Find where the given text appears and provide that cell's center as (X, Y) coordinate. 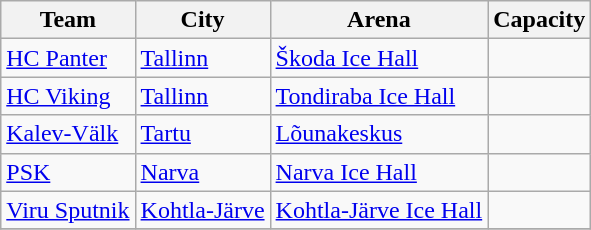
Tondiraba Ice Hall (379, 96)
Capacity (540, 20)
Kohtla-Järve Ice Hall (379, 210)
Viru Sputnik (68, 210)
Lõunakeskus (379, 134)
PSK (68, 172)
Kalev-Välk (68, 134)
Škoda Ice Hall (379, 58)
Narva Ice Hall (379, 172)
Team (68, 20)
Tartu (202, 134)
HC Viking (68, 96)
Narva (202, 172)
HC Panter (68, 58)
Arena (379, 20)
City (202, 20)
Kohtla-Järve (202, 210)
